Capture the cell that displays the provided text and extract its (x, y) central coordinate. 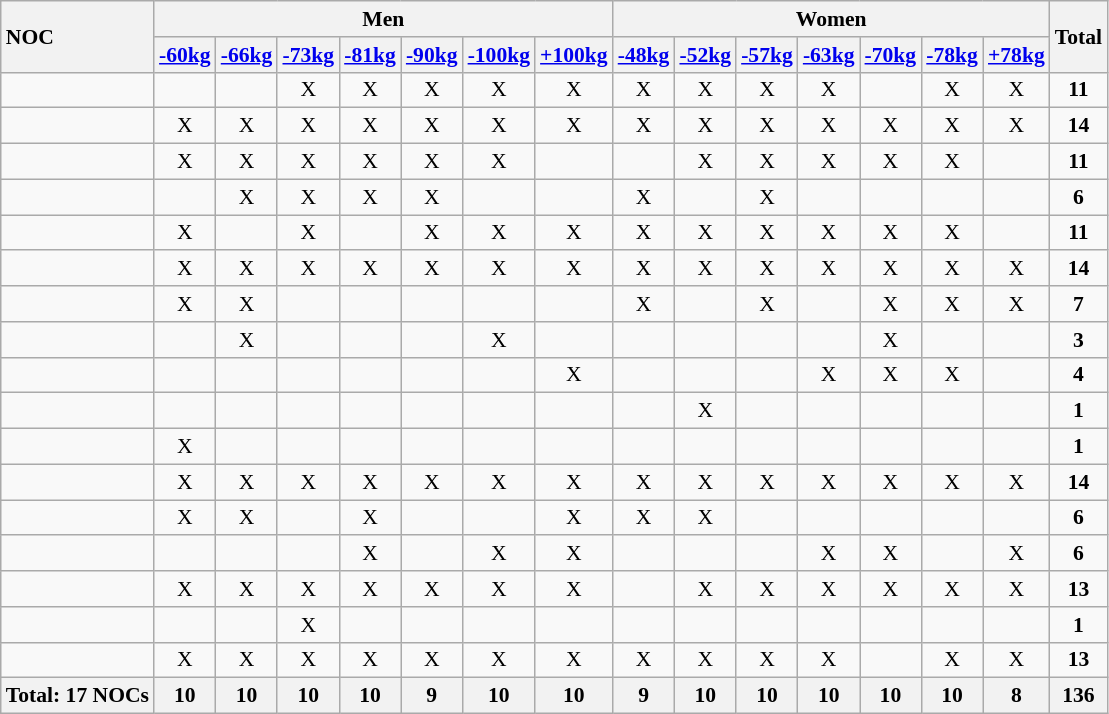
-90kg (432, 55)
3 (1078, 340)
Women (832, 19)
+78kg (1016, 55)
-81kg (370, 55)
4 (1078, 375)
NOC (78, 36)
-66kg (247, 55)
+100kg (574, 55)
Men (384, 19)
Total: 17 NOCs (78, 696)
8 (1016, 696)
-78kg (952, 55)
-48kg (644, 55)
-70kg (891, 55)
Total (1078, 36)
-63kg (829, 55)
-57kg (767, 55)
-52kg (705, 55)
7 (1078, 304)
-73kg (308, 55)
-60kg (185, 55)
-100kg (499, 55)
136 (1078, 696)
